Pinpoint the cell where the given text exists, returning its (X, Y) midpoint coordinate. 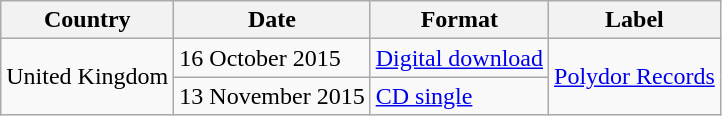
Date (272, 20)
Polydor Records (635, 77)
16 October 2015 (272, 58)
13 November 2015 (272, 96)
Country (88, 20)
United Kingdom (88, 77)
Format (459, 20)
CD single (459, 96)
Label (635, 20)
Digital download (459, 58)
